Capture the cell that displays the provided text and extract its (X, Y) central coordinate. 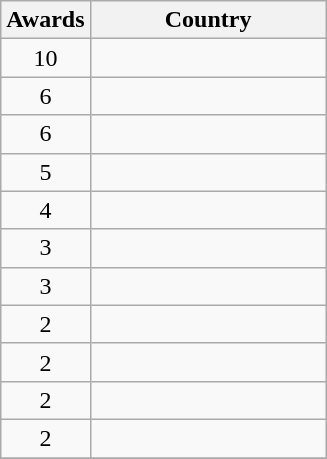
5 (46, 172)
10 (46, 58)
Country (208, 20)
4 (46, 210)
Awards (46, 20)
